Locate the cell with the specified text and output its (x, y) center coordinate. 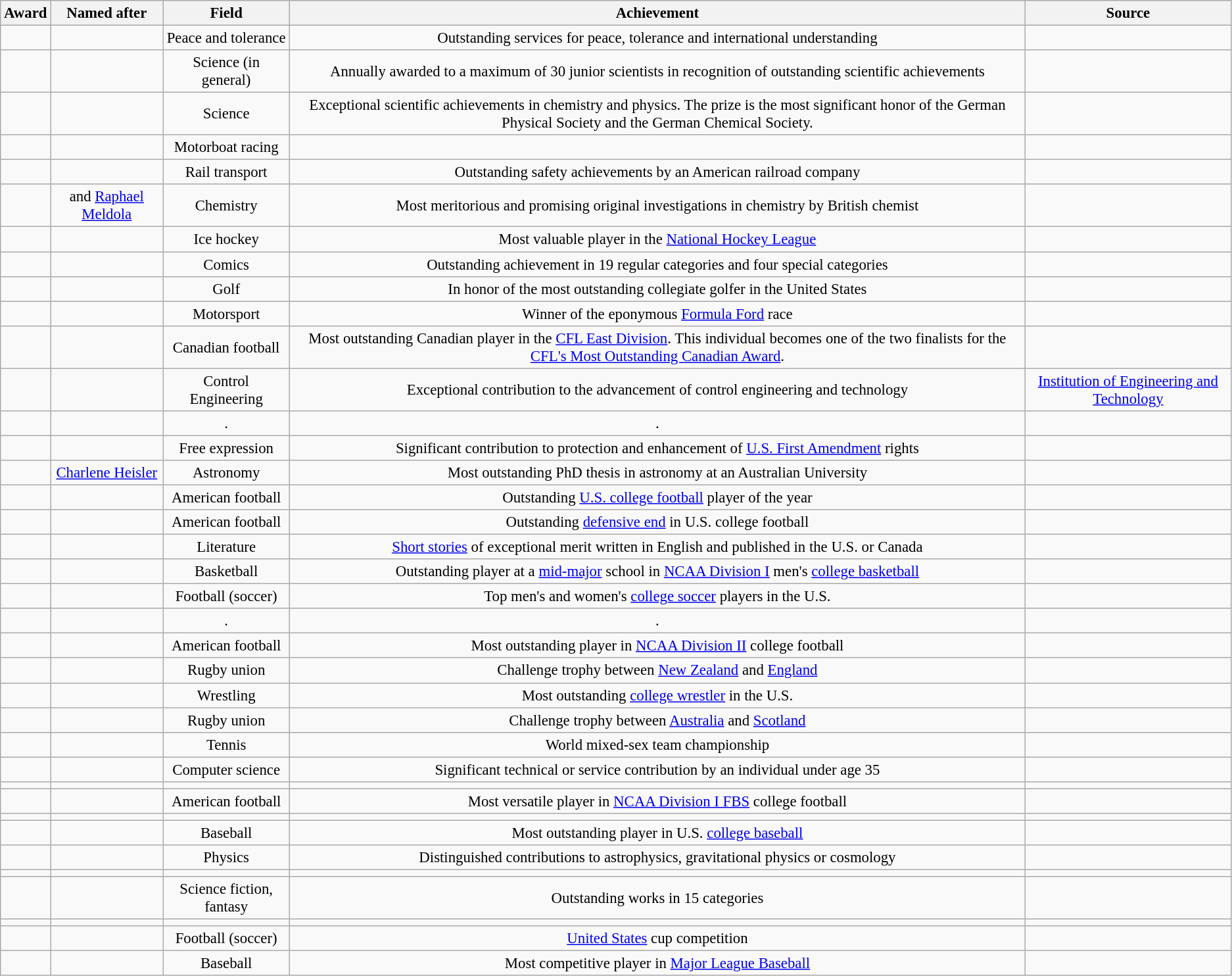
Challenge trophy between New Zealand and England (657, 671)
Computer science (226, 769)
Astronomy (226, 473)
United States cup competition (657, 939)
Most outstanding player in U.S. college baseball (657, 833)
Physics (226, 858)
Distinguished contributions to astrophysics, gravitational physics or cosmology (657, 858)
Challenge trophy between Australia and Scotland (657, 720)
Most competitive player in Major League Baseball (657, 964)
Achievement (657, 13)
Outstanding player at a mid-major school in NCAA Division I men's college basketball (657, 572)
Most outstanding PhD thesis in astronomy at an Australian University (657, 473)
Outstanding achievement in 19 regular categories and four special categories (657, 264)
Charlene Heisler (107, 473)
Motorsport (226, 314)
World mixed-sex team championship (657, 744)
Chemistry (226, 205)
Outstanding works in 15 categories (657, 898)
Golf (226, 289)
Most versatile player in NCAA Division I FBS college football (657, 801)
Annually awarded to a maximum of 30 junior scientists in recognition of outstanding scientific achievements (657, 71)
Named after (107, 13)
Basketball (226, 572)
Source (1128, 13)
Exceptional contribution to the advancement of control engineering and technology (657, 389)
Science (226, 114)
and Raphael Meldola (107, 205)
Science fiction, fantasy (226, 898)
Field (226, 13)
Outstanding defensive end in U.S. college football (657, 522)
Literature (226, 547)
Comics (226, 264)
Significant technical or service contribution by an individual under age 35 (657, 769)
Outstanding services for peace, tolerance and international understanding (657, 38)
Tennis (226, 744)
Rail transport (226, 172)
Outstanding safety achievements by an American railroad company (657, 172)
Most outstanding college wrestler in the U.S. (657, 695)
Institution of Engineering and Technology (1128, 389)
Winner of the eponymous Formula Ford race (657, 314)
Control Engineering (226, 389)
Peace and tolerance (226, 38)
Short stories of exceptional merit written in English and published in the U.S. or Canada (657, 547)
Most outstanding player in NCAA Division II college football (657, 646)
Free expression (226, 448)
Most valuable player in the National Hockey League (657, 239)
Canadian football (226, 347)
In honor of the most outstanding collegiate golfer in the United States (657, 289)
Wrestling (226, 695)
Top men's and women's college soccer players in the U.S. (657, 597)
Motorboat racing (226, 147)
Award (26, 13)
Ice hockey (226, 239)
Outstanding U.S. college football player of the year (657, 497)
Science (in general) (226, 71)
Significant contribution to protection and enhancement of U.S. First Amendment rights (657, 448)
Most meritorious and promising original investigations in chemistry by British chemist (657, 205)
